Locate the cell with the specified text and output its (X, Y) center coordinate. 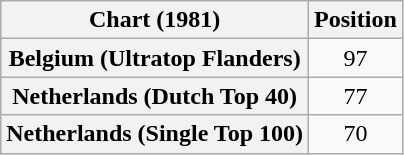
Netherlands (Single Top 100) (155, 134)
Position (356, 20)
70 (356, 134)
Belgium (Ultratop Flanders) (155, 58)
77 (356, 96)
97 (356, 58)
Chart (1981) (155, 20)
Netherlands (Dutch Top 40) (155, 96)
